Output the (x, y) coordinate of the center of the cell containing the given text.  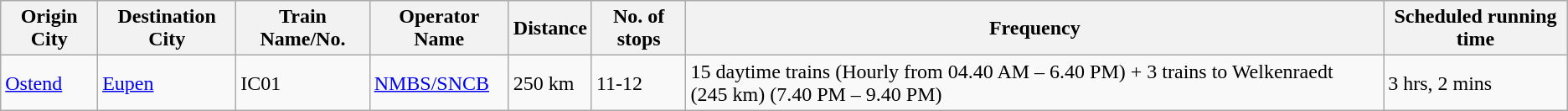
Scheduled running time (1476, 29)
NMBS/SNCB (439, 82)
250 km (549, 82)
Frequency (1035, 29)
3 hrs, 2 mins (1476, 82)
11-12 (638, 82)
Distance (549, 29)
Destination City (168, 29)
IC01 (303, 82)
Origin City (49, 29)
Operator Name (439, 29)
Eupen (168, 82)
15 daytime trains (Hourly from 04.40 AM – 6.40 PM) + 3 trains to Welkenraedt (245 km) (7.40 PM – 9.40 PM) (1035, 82)
No. of stops (638, 29)
Train Name/No. (303, 29)
Ostend (49, 82)
